Extract the (x, y) coordinate from the center of the cell holding the provided text.  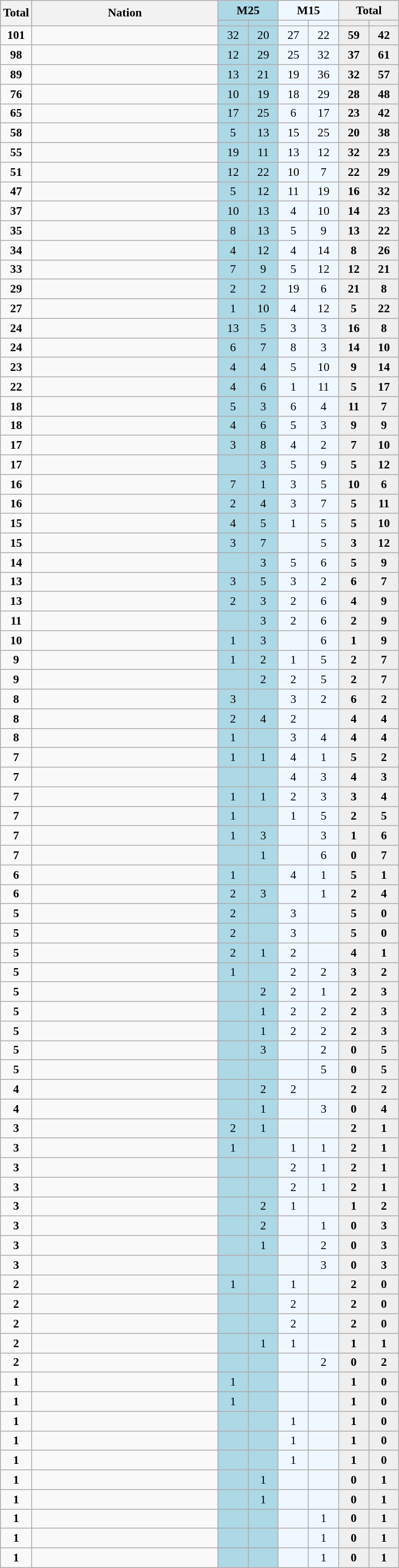
101 (16, 36)
89 (16, 75)
51 (16, 172)
57 (384, 75)
59 (354, 36)
26 (384, 250)
33 (16, 270)
58 (16, 133)
76 (16, 94)
61 (384, 55)
48 (384, 94)
65 (16, 113)
47 (16, 192)
38 (384, 133)
35 (16, 231)
Nation (125, 13)
28 (354, 94)
98 (16, 55)
M25 (248, 10)
M15 (308, 10)
55 (16, 153)
34 (16, 250)
36 (324, 75)
